Identify which cell holds the provided text, then report its (x, y) central coordinate. 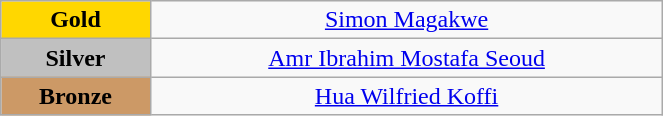
Bronze (76, 96)
Amr Ibrahim Mostafa Seoud (406, 58)
Silver (76, 58)
Hua Wilfried Koffi (406, 96)
Gold (76, 20)
Simon Magakwe (406, 20)
